Extract the [X, Y] coordinate from the center of the cell holding the provided text.  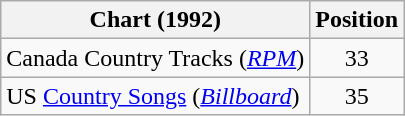
35 [357, 96]
Position [357, 20]
US Country Songs (Billboard) [156, 96]
Canada Country Tracks (RPM) [156, 58]
33 [357, 58]
Chart (1992) [156, 20]
